From the cell containing the given text, extract its center point as (X, Y) coordinate. 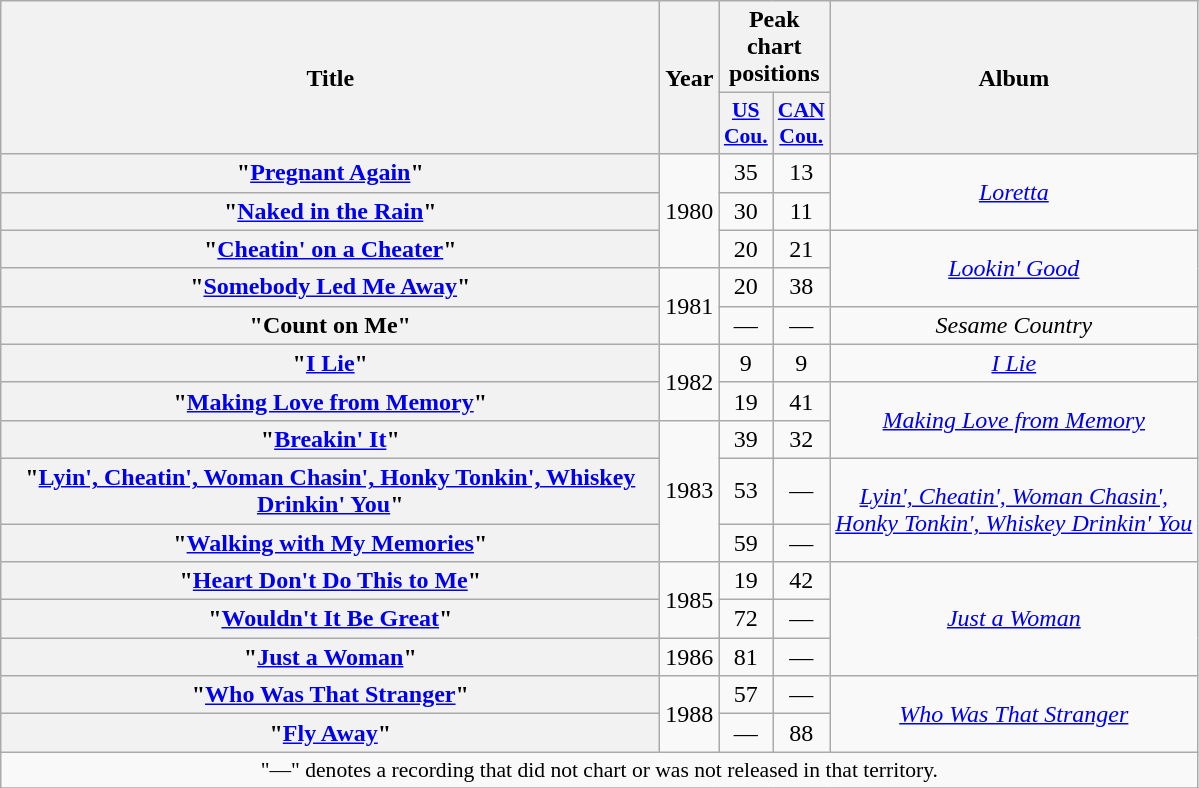
Title (330, 78)
"Breakin' It" (330, 439)
Just a Woman (1014, 619)
Album (1014, 78)
Sesame Country (1014, 325)
Lookin' Good (1014, 268)
USCou. (746, 124)
42 (802, 581)
"Making Love from Memory" (330, 401)
Who Was That Stranger (1014, 714)
"Just a Woman" (330, 657)
"—" denotes a recording that did not chart or was not released in that territory. (600, 770)
57 (746, 695)
"Heart Don't Do This to Me" (330, 581)
Lyin', Cheatin', Woman Chasin',Honky Tonkin', Whiskey Drinkin' You (1014, 510)
"Lyin', Cheatin', Woman Chasin', Honky Tonkin', WhiskeyDrinkin' You" (330, 490)
Making Love from Memory (1014, 420)
11 (802, 211)
1983 (690, 490)
1980 (690, 211)
"Fly Away" (330, 733)
35 (746, 173)
1982 (690, 382)
30 (746, 211)
88 (802, 733)
32 (802, 439)
81 (746, 657)
39 (746, 439)
CANCou. (802, 124)
72 (746, 619)
"Count on Me" (330, 325)
21 (802, 249)
41 (802, 401)
53 (746, 490)
Loretta (1014, 192)
1981 (690, 306)
"Cheatin' on a Cheater" (330, 249)
59 (746, 543)
"Walking with My Memories" (330, 543)
"Who Was That Stranger" (330, 695)
I Lie (1014, 363)
"Wouldn't It Be Great" (330, 619)
1986 (690, 657)
1988 (690, 714)
13 (802, 173)
38 (802, 287)
"Naked in the Rain" (330, 211)
"Somebody Led Me Away" (330, 287)
1985 (690, 600)
Peak chartpositions (774, 47)
"Pregnant Again" (330, 173)
"I Lie" (330, 363)
Year (690, 78)
